Locate the cell with the specified text and output its (x, y) center coordinate. 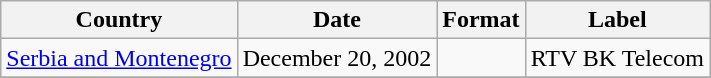
December 20, 2002 (337, 58)
RTV BK Telecom (617, 58)
Country (119, 20)
Format (481, 20)
Label (617, 20)
Date (337, 20)
Serbia and Montenegro (119, 58)
